Extract the [x, y] coordinate from the center of the cell holding the provided text.  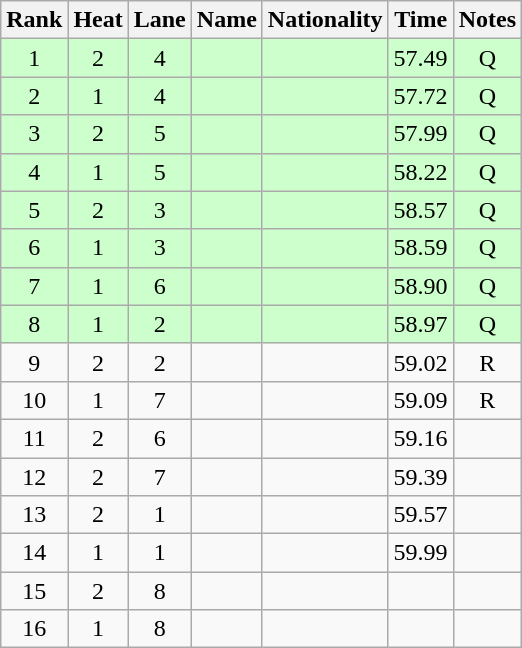
57.72 [420, 96]
13 [34, 515]
59.39 [420, 477]
Lane [160, 20]
Name [226, 20]
11 [34, 438]
Rank [34, 20]
16 [34, 629]
59.99 [420, 553]
Nationality [325, 20]
58.57 [420, 210]
57.99 [420, 134]
57.49 [420, 58]
59.02 [420, 362]
Heat [98, 20]
59.09 [420, 400]
12 [34, 477]
58.97 [420, 324]
58.22 [420, 172]
15 [34, 591]
58.59 [420, 248]
59.16 [420, 438]
59.57 [420, 515]
14 [34, 553]
9 [34, 362]
Time [420, 20]
Notes [487, 20]
58.90 [420, 286]
10 [34, 400]
